Determine the [X, Y] coordinate at the center of the cell enclosing the given text.  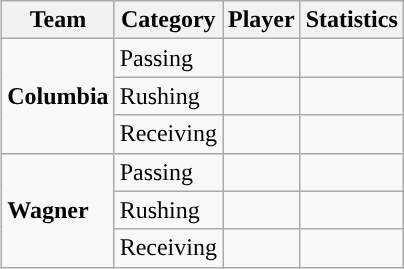
Statistics [352, 20]
Team [58, 20]
Columbia [58, 96]
Wagner [58, 210]
Category [168, 20]
Player [261, 20]
